For the text-containing cell, return its midpoint in [X, Y] coordinate format. 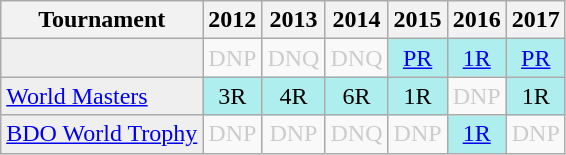
3R [232, 96]
2012 [232, 20]
2017 [536, 20]
2016 [476, 20]
2015 [418, 20]
4R [294, 96]
6R [356, 96]
2014 [356, 20]
2013 [294, 20]
BDO World Trophy [102, 134]
World Masters [102, 96]
Tournament [102, 20]
